Pinpoint the cell where the given text exists, returning its [x, y] midpoint coordinate. 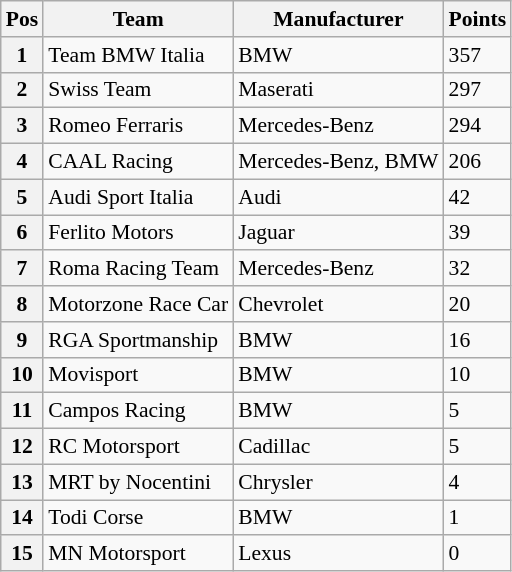
20 [478, 304]
RGA Sportmanship [138, 340]
3 [22, 126]
Points [478, 19]
Campos Racing [138, 411]
6 [22, 233]
Mercedes-Benz, BMW [338, 162]
8 [22, 304]
Motorzone Race Car [138, 304]
Roma Racing Team [138, 269]
Manufacturer [338, 19]
Team [138, 19]
Lexus [338, 554]
15 [22, 554]
14 [22, 518]
CAAL Racing [138, 162]
297 [478, 90]
Movisport [138, 375]
16 [478, 340]
294 [478, 126]
Romeo Ferraris [138, 126]
RC Motorsport [138, 447]
39 [478, 233]
Swiss Team [138, 90]
Chevrolet [338, 304]
357 [478, 55]
0 [478, 554]
12 [22, 447]
13 [22, 482]
Chrysler [338, 482]
Audi [338, 197]
Maserati [338, 90]
Cadillac [338, 447]
Team BMW Italia [138, 55]
2 [22, 90]
42 [478, 197]
11 [22, 411]
Jaguar [338, 233]
206 [478, 162]
32 [478, 269]
Pos [22, 19]
7 [22, 269]
MN Motorsport [138, 554]
Audi Sport Italia [138, 197]
MRT by Nocentini [138, 482]
9 [22, 340]
Ferlito Motors [138, 233]
Todi Corse [138, 518]
